Extract the (x, y) coordinate from the center of the cell holding the provided text.  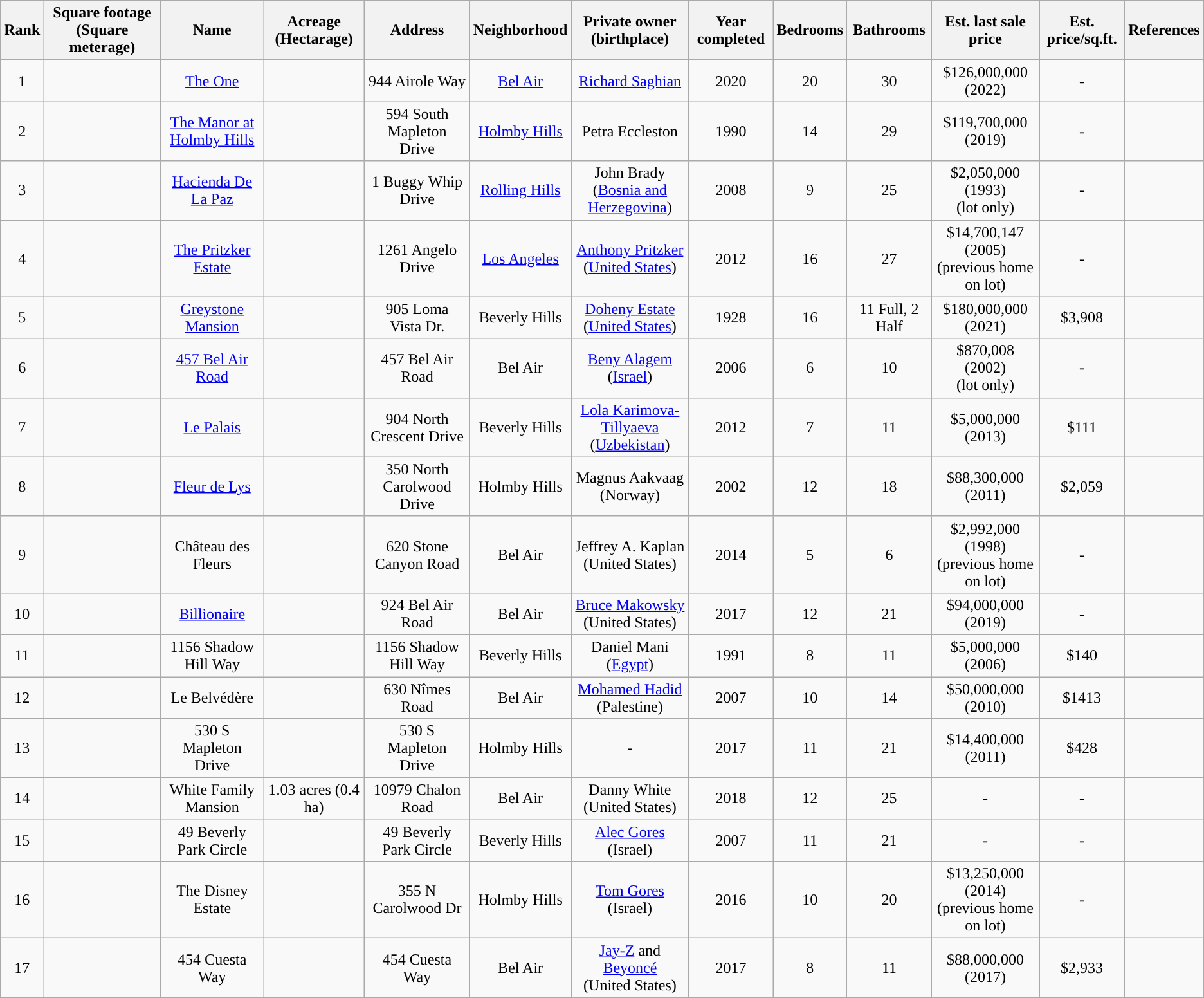
Rank (22, 30)
Bathrooms (889, 30)
The Pritzker Estate (212, 259)
620 Stone Canyon Road (417, 555)
1.03 acres (0.4 ha) (314, 799)
$5,000,000 (2006) (985, 655)
2002 (731, 486)
Magnus Aakvaag (Norway) (630, 486)
Acreage (Hectarage) (314, 30)
Château des Fleurs (212, 555)
Rolling Hills (520, 190)
$428 (1082, 748)
11 Full, 2 Half (889, 318)
944 Airole Way (417, 81)
$126,000,000 (2022) (985, 81)
Hacienda De La Paz (212, 190)
Square footage (Square meterage) (102, 30)
17 (22, 968)
$180,000,000 (2021) (985, 318)
References (1164, 30)
Los Angeles (520, 259)
Doheny Estate(United States) (630, 318)
Tom Gores(Israel) (630, 900)
$14,700,147 (2005)(previous home on lot) (985, 259)
Bruce Makowsky(United States) (630, 614)
Anthony Pritzker(United States) (630, 259)
Private owner (birthplace) (630, 30)
$13,250,000 (2014)(previous home on lot) (985, 900)
$1413 (1082, 698)
1 Buggy Whip Drive (417, 190)
1 (22, 81)
13 (22, 748)
1261 Angelo Drive (417, 259)
Le Palais (212, 427)
10979 Chalon Road (417, 799)
$14,400,000 (2011) (985, 748)
Mohamed Hadid(Palestine) (630, 698)
355 N Carolwood Dr (417, 900)
1990 (731, 131)
Jay-Z and Beyoncé(United States) (630, 968)
$50,000,000 (2010) (985, 698)
1991 (731, 655)
$870,008 (2002)(lot only) (985, 368)
The Manor at Holmby Hills (212, 131)
Address (417, 30)
Fleur de Lys (212, 486)
1928 (731, 318)
350 North Carolwood Drive (417, 486)
Billionaire (212, 614)
Greystone Mansion (212, 318)
Richard Saghian (630, 81)
924 Bel Air Road (417, 614)
904 North Crescent Drive (417, 427)
Le Belvédère (212, 698)
$3,908 (1082, 318)
Jeffrey A. Kaplan(United States) (630, 555)
The Disney Estate (212, 900)
Lola Karimova-Tillyaeva(Uzbekistan) (630, 427)
2008 (731, 190)
27 (889, 259)
Neighborhood (520, 30)
Name (212, 30)
630 Nîmes Road (417, 698)
Bedrooms (810, 30)
15 (22, 840)
905 Loma Vista Dr. (417, 318)
$2,050,000 (1993)(lot only) (985, 190)
$94,000,000 (2019) (985, 614)
$119,700,000 (2019) (985, 131)
3 (22, 190)
2016 (731, 900)
2020 (731, 81)
4 (22, 259)
Petra Eccleston (630, 131)
White Family Mansion (212, 799)
Year completed (731, 30)
29 (889, 131)
John Brady (Bosnia and Herzegovina) (630, 190)
Alec Gores(Israel) (630, 840)
$2,992,000 (1998)(previous home on lot) (985, 555)
Danny White (United States) (630, 799)
2006 (731, 368)
$88,300,000 (2011) (985, 486)
30 (889, 81)
18 (889, 486)
$88,000,000 (2017) (985, 968)
Est. price/sq.ft. (1082, 30)
$111 (1082, 427)
$140 (1082, 655)
Beny Alagem(Israel) (630, 368)
$5,000,000 (2013) (985, 427)
Est. last sale price (985, 30)
2014 (731, 555)
The One (212, 81)
$2,933 (1082, 968)
594 South Mapleton Drive (417, 131)
Daniel Mani(Egypt) (630, 655)
2018 (731, 799)
2 (22, 131)
$2,059 (1082, 486)
